Return [X, Y] of the center of cell containing provided text 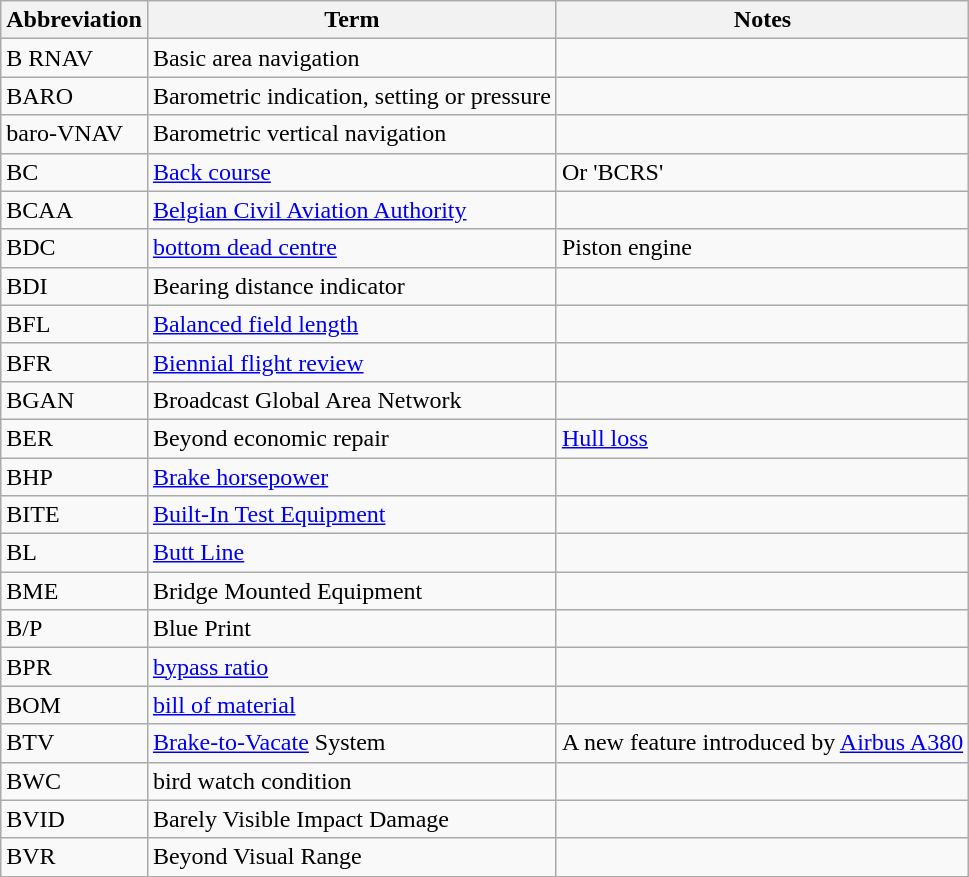
Barely Visible Impact Damage [352, 819]
BHP [74, 477]
BC [74, 172]
BME [74, 591]
Balanced field length [352, 324]
BTV [74, 743]
BL [74, 553]
B/P [74, 629]
Biennial flight review [352, 362]
BOM [74, 705]
bypass ratio [352, 667]
Piston engine [762, 248]
BDI [74, 286]
BARO [74, 96]
Brake horsepower [352, 477]
BFR [74, 362]
BER [74, 438]
Blue Print [352, 629]
baro-VNAV [74, 134]
Bearing distance indicator [352, 286]
Back course [352, 172]
BCAA [74, 210]
A new feature introduced by Airbus A380 [762, 743]
B RNAV [74, 58]
Beyond economic repair [352, 438]
BVID [74, 819]
Abbreviation [74, 20]
Broadcast Global Area Network [352, 400]
bird watch condition [352, 781]
BVR [74, 857]
BITE [74, 515]
bottom dead centre [352, 248]
Notes [762, 20]
Barometric vertical navigation [352, 134]
BPR [74, 667]
Or 'BCRS' [762, 172]
Barometric indication, setting or pressure [352, 96]
Beyond Visual Range [352, 857]
Term [352, 20]
Butt Line [352, 553]
BFL [74, 324]
bill of material [352, 705]
Belgian Civil Aviation Authority [352, 210]
BWC [74, 781]
Hull loss [762, 438]
Built-In Test Equipment [352, 515]
Basic area navigation [352, 58]
Brake-to-Vacate System [352, 743]
BDC [74, 248]
BGAN [74, 400]
Bridge Mounted Equipment [352, 591]
